Capture the cell that displays the provided text and extract its [x, y] central coordinate. 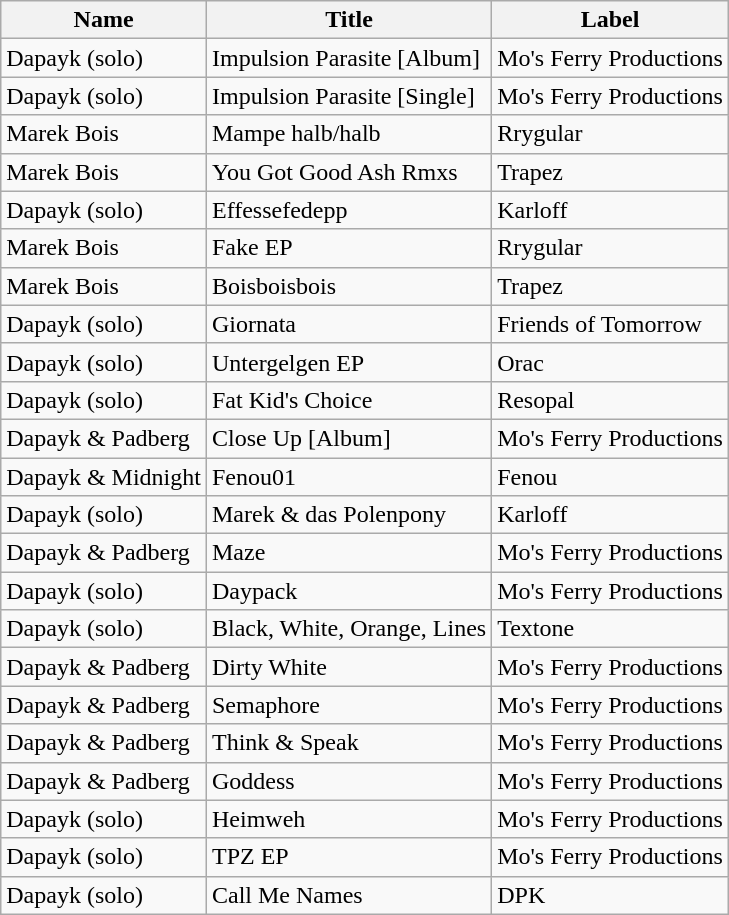
Maze [348, 553]
Untergelgen EP [348, 362]
Mampe halb/halb [348, 134]
Textone [610, 629]
Boisboisbois [348, 286]
Close Up [Album] [348, 438]
DPK [610, 895]
Black, White, Orange, Lines [348, 629]
Friends of Tomorrow [610, 324]
Think & Speak [348, 743]
Giornata [348, 324]
Goddess [348, 781]
Daypack [348, 591]
Dirty White [348, 667]
Semaphore [348, 705]
Label [610, 20]
Impulsion Parasite [Album] [348, 58]
Effessefedepp [348, 210]
TPZ EP [348, 857]
Resopal [610, 400]
You Got Good Ash Rmxs [348, 172]
Fenou01 [348, 477]
Impulsion Parasite [Single] [348, 96]
Dapayk & Midnight [104, 477]
Title [348, 20]
Name [104, 20]
Fenou [610, 477]
Fat Kid's Choice [348, 400]
Marek & das Polenpony [348, 515]
Heimweh [348, 819]
Orac [610, 362]
Fake EP [348, 248]
Call Me Names [348, 895]
